Scan for the cell matching the given text and deliver its [X, Y] coordinate at center. 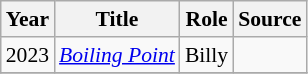
Source [270, 19]
Year [28, 19]
Role [206, 19]
2023 [28, 55]
Title [117, 19]
Billy [206, 55]
Boiling Point [117, 55]
